Provide the (X, Y) coordinate of the cell's center where the given text is located.  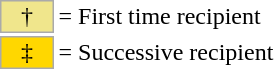
† (27, 16)
‡ (27, 52)
